Determine the (x, y) coordinate at the center of the cell enclosing the given text.  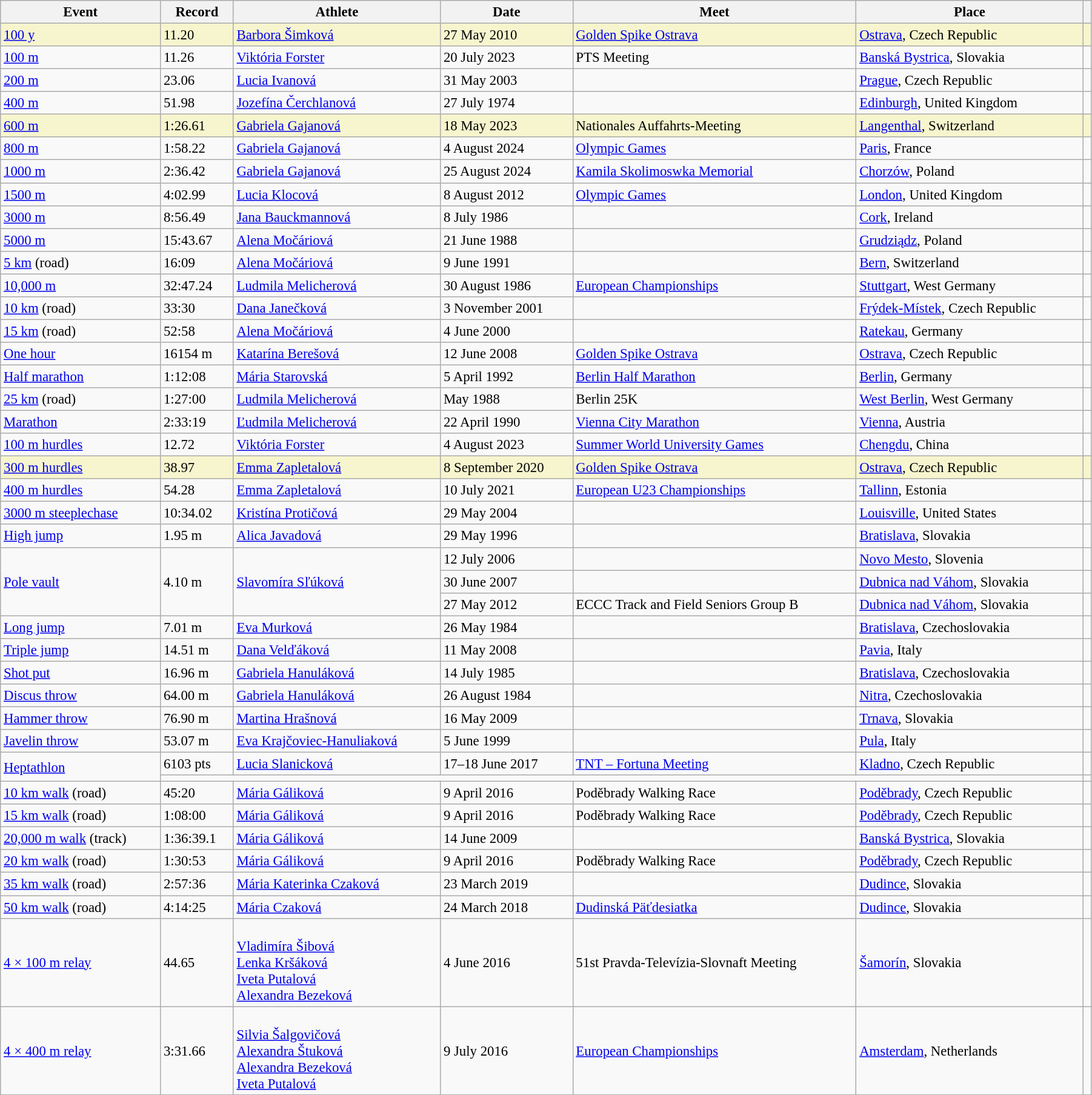
38.97 (198, 468)
Date (507, 12)
100 m hurdles (81, 445)
May 1988 (507, 399)
Stuttgart, West Germany (970, 285)
3000 m (81, 217)
64.00 m (198, 696)
Bratislava, Slovakia (970, 536)
20 July 2023 (507, 58)
100 y (81, 35)
Dana Velďáková (337, 650)
31 May 2003 (507, 81)
Chengdu, China (970, 445)
Lucia Ivanová (337, 81)
Lucia Slanicková (337, 764)
30 August 1986 (507, 285)
Discus throw (81, 696)
2:36.42 (198, 171)
20 km walk (road) (81, 861)
Barbora Šimková (337, 35)
21 June 1988 (507, 240)
17–18 June 2017 (507, 764)
8 July 1986 (507, 217)
Vladimíra ŠibováLenka KršákováIveta PutalováAlexandra Bezeková (337, 962)
Cork, Ireland (970, 217)
800 m (81, 148)
Summer World University Games (714, 445)
7.01 m (198, 627)
3 November 2001 (507, 308)
Heptathlon (81, 767)
Eva Murková (337, 627)
Half marathon (81, 376)
Hammer throw (81, 718)
Shot put (81, 673)
15 km walk (road) (81, 816)
Paris, France (970, 148)
West Berlin, West Germany (970, 399)
300 m hurdles (81, 468)
Ľudmila Melicherová (337, 422)
Mária Katerinka Czaková (337, 884)
European U23 Championships (714, 490)
Event (81, 12)
Berlin, Germany (970, 376)
Grudziądz, Poland (970, 240)
Kamila Skolimoswka Memorial (714, 171)
76.90 m (198, 718)
5 June 1999 (507, 741)
33:30 (198, 308)
15 km (road) (81, 331)
Chorzów, Poland (970, 171)
35 km walk (road) (81, 884)
10,000 m (81, 285)
6103 pts (198, 764)
1:30:53 (198, 861)
Trnava, Slovakia (970, 718)
Berlin 25K (714, 399)
Place (970, 12)
15:43.67 (198, 240)
PTS Meeting (714, 58)
2:33:19 (198, 422)
22 April 1990 (507, 422)
11 May 2008 (507, 650)
High jump (81, 536)
Prague, Czech Republic (970, 81)
Nationales Auffahrts-Meeting (714, 126)
1:36:39.1 (198, 839)
Lucia Klocová (337, 195)
1:58.22 (198, 148)
4:14:25 (198, 907)
16154 m (198, 354)
Triple jump (81, 650)
Šamorín, Slovakia (970, 962)
Nitra, Czechoslovakia (970, 696)
Pole vault (81, 582)
24 March 2018 (507, 907)
Javelin throw (81, 741)
Bern, Switzerland (970, 262)
Ratekau, Germany (970, 331)
400 m hurdles (81, 490)
200 m (81, 81)
23.06 (198, 81)
4 × 100 m relay (81, 962)
Dudinská Päťdesiatka (714, 907)
Vienna City Marathon (714, 422)
Record (198, 12)
16 May 2009 (507, 718)
50 km walk (road) (81, 907)
11.26 (198, 58)
27 July 1974 (507, 103)
10 July 2021 (507, 490)
51.98 (198, 103)
4:02.99 (198, 195)
Alica Javadová (337, 536)
9 June 1991 (507, 262)
Marathon (81, 422)
16:09 (198, 262)
14 July 1985 (507, 673)
Meet (714, 12)
1000 m (81, 171)
Berlin Half Marathon (714, 376)
20,000 m walk (track) (81, 839)
Edinburgh, United Kingdom (970, 103)
1:12:08 (198, 376)
TNT – Fortuna Meeting (714, 764)
Dana Janečková (337, 308)
Pavia, Italy (970, 650)
25 August 2024 (507, 171)
100 m (81, 58)
18 May 2023 (507, 126)
53.07 m (198, 741)
45:20 (198, 793)
8:56.49 (198, 217)
27 May 2010 (507, 35)
52:58 (198, 331)
10 km walk (road) (81, 793)
Mária Starovská (337, 376)
Langenthal, Switzerland (970, 126)
5 April 1992 (507, 376)
5000 m (81, 240)
Pula, Italy (970, 741)
26 August 1984 (507, 696)
ECCC Track and Field Seniors Group B (714, 604)
Athlete (337, 12)
Mária Czaková (337, 907)
3:31.66 (198, 1051)
4 August 2024 (507, 148)
10:34.02 (198, 513)
25 km (road) (81, 399)
Tallinn, Estonia (970, 490)
1500 m (81, 195)
4 × 400 m relay (81, 1051)
Kristína Protičová (337, 513)
4 August 2023 (507, 445)
10 km (road) (81, 308)
12.72 (198, 445)
Silvia ŠalgovičováAlexandra ŠtukováAlexandra BezekováIveta Putalová (337, 1051)
30 June 2007 (507, 582)
Novo Mesto, Slovenia (970, 559)
400 m (81, 103)
8 August 2012 (507, 195)
29 May 2004 (507, 513)
44.65 (198, 962)
12 July 2006 (507, 559)
26 May 1984 (507, 627)
54.28 (198, 490)
51st Pravda-Televízia-Slovnaft Meeting (714, 962)
12 June 2008 (507, 354)
4.10 m (198, 582)
11.20 (198, 35)
23 March 2019 (507, 884)
1:27:00 (198, 399)
600 m (81, 126)
Louisville, United States (970, 513)
2:57:36 (198, 884)
1:26.61 (198, 126)
Jozefína Čerchlanová (337, 103)
Slavomíra Sľúková (337, 582)
Frýdek-Místek, Czech Republic (970, 308)
Jana Bauckmannová (337, 217)
14.51 m (198, 650)
14 June 2009 (507, 839)
1.95 m (198, 536)
Amsterdam, Netherlands (970, 1051)
4 June 2016 (507, 962)
Long jump (81, 627)
9 July 2016 (507, 1051)
Eva Krajčoviec-Hanuliaková (337, 741)
Vienna, Austria (970, 422)
29 May 1996 (507, 536)
1:08:00 (198, 816)
Katarína Berešová (337, 354)
32:47.24 (198, 285)
Kladno, Czech Republic (970, 764)
16.96 m (198, 673)
One hour (81, 354)
5 km (road) (81, 262)
4 June 2000 (507, 331)
Martina Hrašnová (337, 718)
3000 m steeplechase (81, 513)
8 September 2020 (507, 468)
London, United Kingdom (970, 195)
27 May 2012 (507, 604)
